Return [X, Y] of the center of cell containing provided text 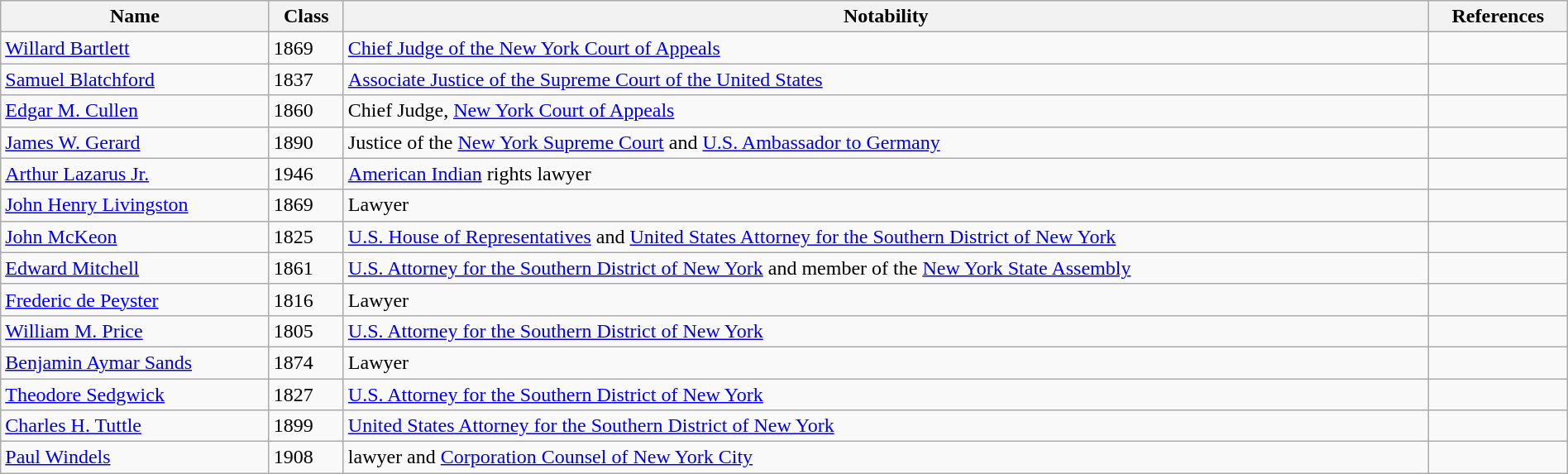
lawyer and Corporation Counsel of New York City [886, 457]
1890 [306, 142]
1827 [306, 395]
Benjamin Aymar Sands [135, 362]
John Henry Livingston [135, 205]
U.S. Attorney for the Southern District of New York and member of the New York State Assembly [886, 268]
Paul Windels [135, 457]
Class [306, 17]
John McKeon [135, 237]
American Indian rights lawyer [886, 174]
Associate Justice of the Supreme Court of the United States [886, 79]
1816 [306, 299]
Willard Bartlett [135, 48]
1825 [306, 237]
Arthur Lazarus Jr. [135, 174]
Theodore Sedgwick [135, 395]
Edward Mitchell [135, 268]
1837 [306, 79]
1908 [306, 457]
U.S. House of Representatives and United States Attorney for the Southern District of New York [886, 237]
1946 [306, 174]
Chief Judge, New York Court of Appeals [886, 111]
1899 [306, 426]
James W. Gerard [135, 142]
Justice of the New York Supreme Court and U.S. Ambassador to Germany [886, 142]
Name [135, 17]
1874 [306, 362]
Charles H. Tuttle [135, 426]
1860 [306, 111]
Frederic de Peyster [135, 299]
Notability [886, 17]
Chief Judge of the New York Court of Appeals [886, 48]
1861 [306, 268]
William M. Price [135, 331]
Samuel Blatchford [135, 79]
United States Attorney for the Southern District of New York [886, 426]
References [1498, 17]
1805 [306, 331]
Edgar M. Cullen [135, 111]
